Output the [X, Y] coordinate of the center of the cell containing the given text.  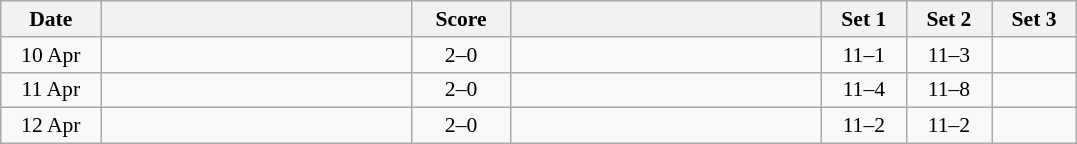
11–8 [948, 90]
Set 1 [864, 19]
11–3 [948, 55]
Set 3 [1034, 19]
11–1 [864, 55]
11 Apr [51, 90]
11–4 [864, 90]
Score [461, 19]
Set 2 [948, 19]
12 Apr [51, 126]
10 Apr [51, 55]
Date [51, 19]
